Determine the [x, y] coordinate at the center of the cell enclosing the given text.  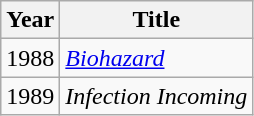
Biohazard [156, 58]
Year [30, 20]
Infection Incoming [156, 96]
Title [156, 20]
1988 [30, 58]
1989 [30, 96]
